Detect which cell encompasses the target text, then output its (x, y) center coordinate. 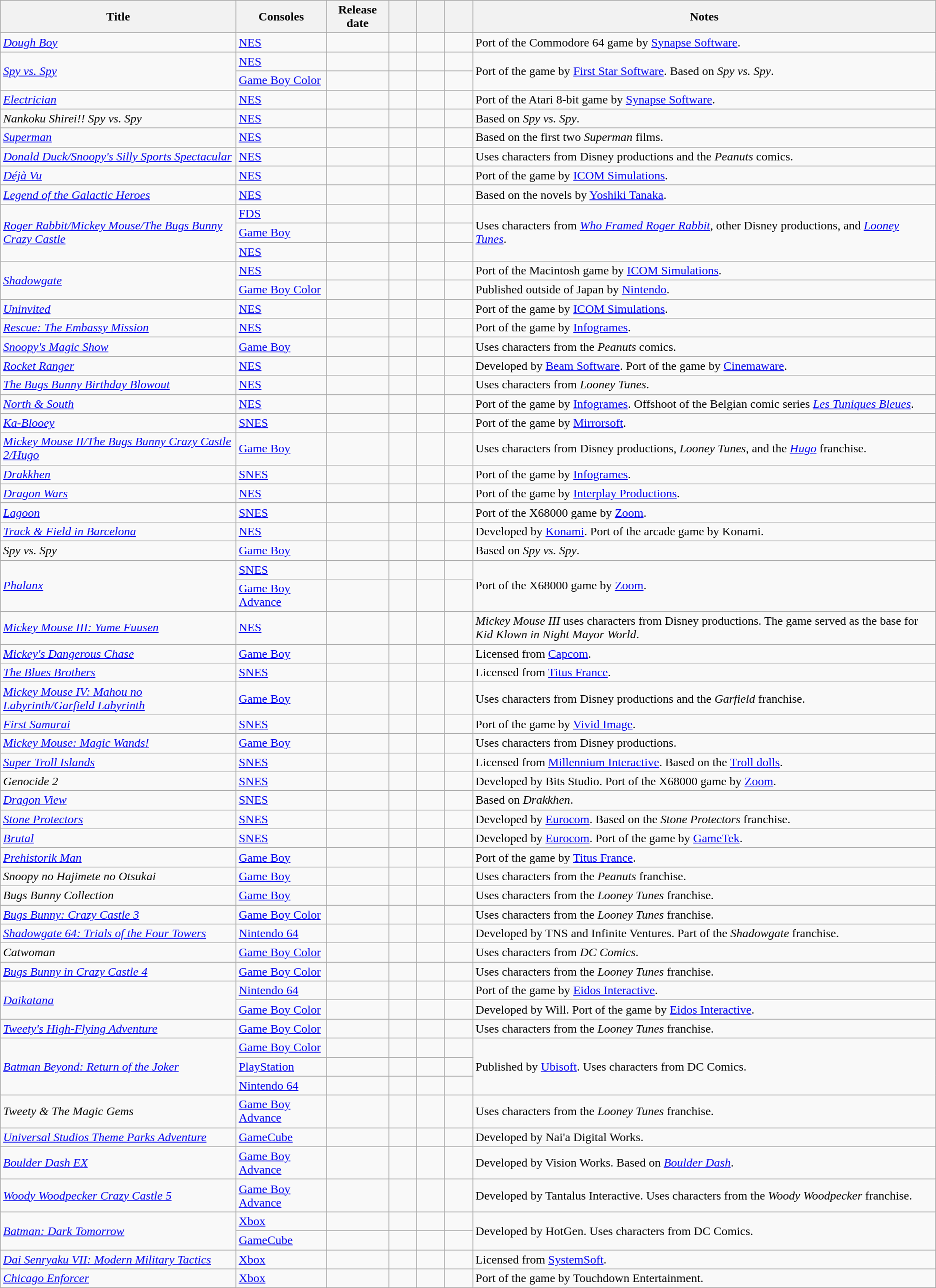
Developed by Vision Works. Based on Boulder Dash. (704, 1163)
Roger Rabbit/Mickey Mouse/The Bugs Bunny Crazy Castle (118, 232)
Uses characters from Disney productions and the Garfield franchise. (704, 699)
Bugs Bunny in Crazy Castle 4 (118, 972)
Port of the game by First Star Software. Based on Spy vs. Spy. (704, 71)
Tweety's High-Flying Adventure (118, 1029)
The Bugs Bunny Birthday Blowout (118, 385)
Shadowgate 64: Trials of the Four Towers (118, 934)
Super Troll Islands (118, 762)
Developed by Konami. Port of the arcade game by Konami. (704, 531)
Uses characters from the Peanuts franchise. (704, 876)
Ka-Blooey (118, 423)
Developed by Tantalus Interactive. Uses characters from the Woody Woodpecker franchise. (704, 1196)
Mickey Mouse: Magic Wands! (118, 743)
Release date (357, 17)
Track & Field in Barcelona (118, 531)
Uses characters from Who Framed Roger Rabbit, other Disney productions, and Looney Tunes. (704, 232)
Mickey's Dangerous Chase (118, 654)
Port of the game by Mirrorsoft. (704, 423)
The Blues Brothers (118, 673)
First Samurai (118, 724)
Dough Boy (118, 42)
Published by Ubisoft. Uses characters from DC Comics. (704, 1067)
Developed by Beam Software. Port of the game by Cinemaware. (704, 366)
Mickey Mouse III: Yume Fuusen (118, 628)
Uses characters from Looney Tunes. (704, 385)
Electrician (118, 99)
Licensed from SystemSoft. (704, 1259)
Developed by Will. Port of the game by Eidos Interactive. (704, 1010)
Drakkhen (118, 474)
Prehistorik Man (118, 857)
Licensed from Capcom. (704, 654)
Genocide 2 (118, 781)
Dragon View (118, 800)
Daikatana (118, 1000)
Lagoon (118, 512)
Port of the game by Touchdown Entertainment. (704, 1279)
Mickey Mouse II/The Bugs Bunny Crazy Castle 2/Hugo (118, 449)
Developed by Eurocom. Port of the game by GameTek. (704, 838)
Developed by Bits Studio. Port of the X68000 game by Zoom. (704, 781)
Phalanx (118, 586)
Port of the Macintosh game by ICOM Simulations. (704, 271)
Snoopy's Magic Show (118, 347)
Shadowgate (118, 280)
North & South (118, 404)
Licensed from Millennium Interactive. Based on the Troll dolls. (704, 762)
Developed by TNS and Infinite Ventures. Part of the Shadowgate franchise. (704, 934)
Donald Duck/Snoopy's Silly Sports Spectacular (118, 156)
Bugs Bunny Collection (118, 895)
Catwoman (118, 953)
Chicago Enforcer (118, 1279)
Batman: Dark Tomorrow (118, 1231)
Bugs Bunny: Crazy Castle 3 (118, 914)
Based on Drakkhen. (704, 800)
Licensed from Titus France. (704, 673)
Dragon Wars (118, 493)
Port of the game by Titus France. (704, 857)
FDS (281, 213)
Port of the game by Vivid Image. (704, 724)
Brutal (118, 838)
Uses characters from DC Comics. (704, 953)
Stone Protectors (118, 819)
Universal Studios Theme Parks Adventure (118, 1137)
Legend of the Galactic Heroes (118, 194)
Snoopy no Hajimete no Otsukai (118, 876)
Superman (118, 137)
Port of the game by Eidos Interactive. (704, 991)
Consoles (281, 17)
Developed by Eurocom. Based on the Stone Protectors franchise. (704, 819)
Rocket Ranger (118, 366)
Déjà Vu (118, 175)
Uses characters from Disney productions, Looney Tunes, and the Hugo franchise. (704, 449)
Woody Woodpecker Crazy Castle 5 (118, 1196)
Developed by HotGen. Uses characters from DC Comics. (704, 1231)
Batman Beyond: Return of the Joker (118, 1067)
Developed by Nai'a Digital Works. (704, 1137)
Published outside of Japan by Nintendo. (704, 290)
Tweety & The Magic Gems (118, 1112)
PlayStation (281, 1067)
Mickey Mouse IV: Mahou no Labyrinth/Garfield Labyrinth (118, 699)
Uses characters from Disney productions. (704, 743)
Uses characters from the Peanuts comics. (704, 347)
Rescue: The Embassy Mission (118, 328)
Port of the game by Interplay Productions. (704, 493)
Dai Senryaku VII: Modern Military Tactics (118, 1259)
Port of the game by Infogrames. Offshoot of the Belgian comic series Les Tuniques Bleues. (704, 404)
Boulder Dash EX (118, 1163)
Based on the novels by Yoshiki Tanaka. (704, 194)
Notes (704, 17)
Title (118, 17)
Uses characters from Disney productions and the Peanuts comics. (704, 156)
Mickey Mouse III uses characters from Disney productions. The game served as the base for Kid Klown in Night Mayor World. (704, 628)
Based on the first two Superman films. (704, 137)
Port of the Atari 8-bit game by Synapse Software. (704, 99)
Port of the Commodore 64 game by Synapse Software. (704, 42)
Nankoku Shirei!! Spy vs. Spy (118, 118)
Uninvited (118, 309)
